Return the [x, y] coordinate for the center point of the cell that contains the specified text.  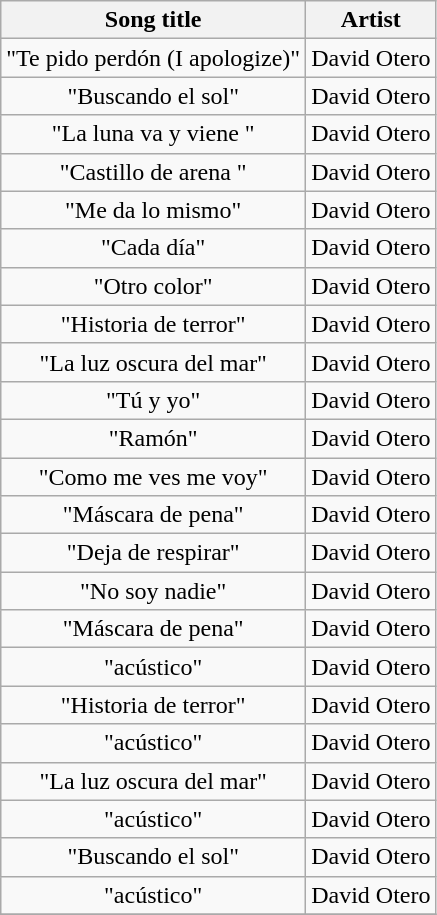
"Otro color" [154, 286]
"Castillo de arena " [154, 172]
Song title [154, 20]
Artist [371, 20]
"Tú y yo" [154, 400]
"Ramón" [154, 438]
"Me da lo mismo" [154, 210]
"La luna va y viene " [154, 134]
"Cada día" [154, 248]
"No soy nadie" [154, 591]
"Como me ves me voy" [154, 477]
"Deja de respirar" [154, 553]
"Te pido perdón (I apologize)" [154, 58]
